Determine the (X, Y) coordinate at the center of the cell enclosing the given text.  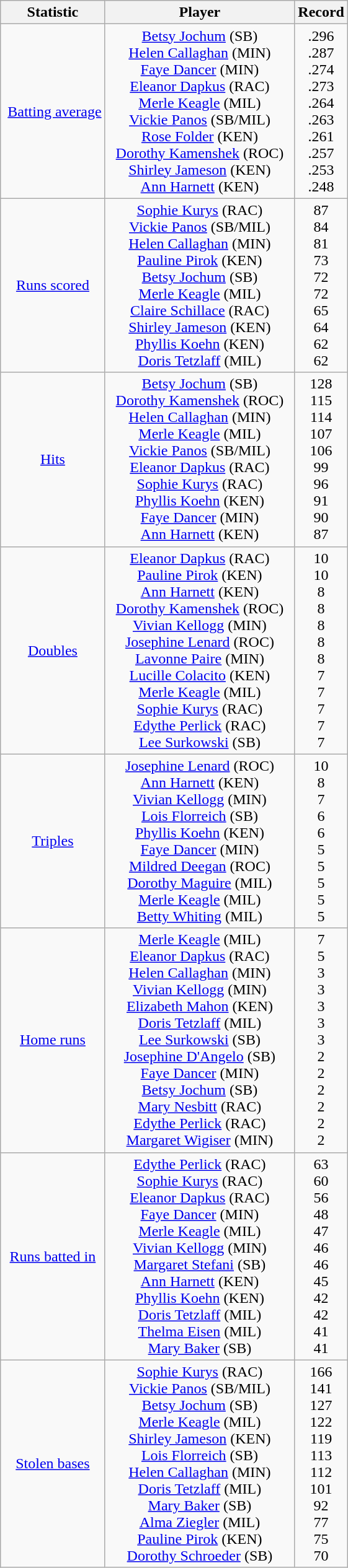
Home runs (53, 1040)
Batting average (53, 112)
636056484746464542424141 (321, 1256)
.296.287.274.273.264.263.261.257.253.248 (321, 112)
10108888877777 (321, 650)
Runs batted in (53, 1256)
Record (321, 12)
10876655555 (321, 841)
Statistic (53, 12)
Stolen bases (53, 1463)
1281151141071069996919087 (321, 460)
16614112712211911311210192777570 (321, 1463)
Player (200, 12)
Hits (53, 460)
Triples (53, 841)
Doubles (53, 650)
7533333222222 (321, 1040)
Runs scored (53, 285)
87848173727265646262 (321, 285)
